Locate the cell with the specified text and output its [X, Y] center coordinate. 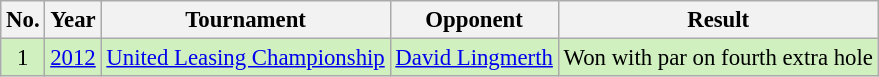
2012 [73, 58]
Result [718, 20]
No. [23, 20]
Opponent [474, 20]
United Leasing Championship [246, 58]
Won with par on fourth extra hole [718, 58]
Year [73, 20]
David Lingmerth [474, 58]
Tournament [246, 20]
1 [23, 58]
